Search for the cell housing the specified text and yield its (X, Y) center coordinate. 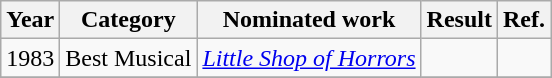
Nominated work (309, 20)
Best Musical (128, 58)
Ref. (524, 20)
Year (30, 20)
Category (128, 20)
1983 (30, 58)
Result (459, 20)
Little Shop of Horrors (309, 58)
